Detect which cell encompasses the target text, then output its [X, Y] center coordinate. 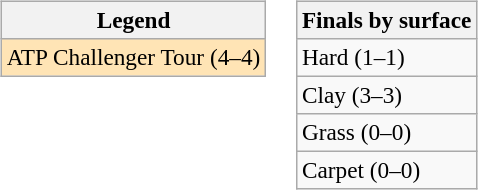
Legend [133, 20]
Hard (1–1) [387, 57]
Clay (3–3) [387, 95]
Grass (0–0) [387, 133]
Finals by surface [387, 20]
ATP Challenger Tour (4–4) [133, 57]
Carpet (0–0) [387, 171]
